Pinpoint the cell where the given text exists, returning its (X, Y) midpoint coordinate. 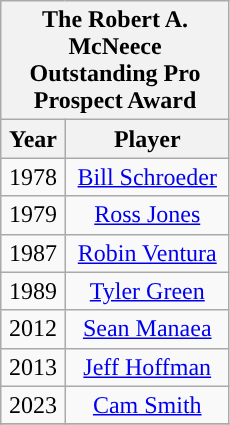
Bill Schroeder (147, 177)
Year (33, 139)
1987 (33, 253)
Robin Ventura (147, 253)
1989 (33, 291)
Cam Smith (147, 405)
2013 (33, 367)
Player (147, 139)
Jeff Hoffman (147, 367)
1978 (33, 177)
2023 (33, 405)
Tyler Green (147, 291)
Ross Jones (147, 215)
The Robert A. McNeece Outstanding Pro Prospect Award (116, 60)
2012 (33, 329)
1979 (33, 215)
Sean Manaea (147, 329)
